For the text-containing cell, return its midpoint in [x, y] coordinate format. 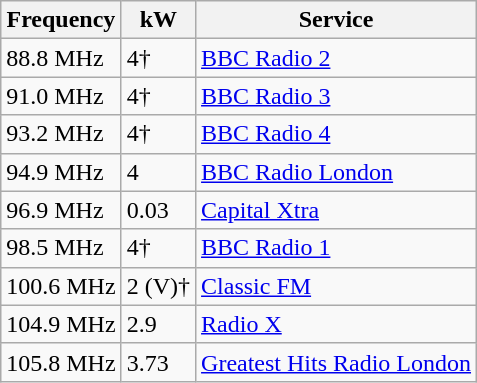
Capital Xtra [336, 210]
Radio X [336, 324]
kW [158, 20]
BBC Radio 2 [336, 58]
BBC Radio 4 [336, 134]
93.2 MHz [61, 134]
Classic FM [336, 286]
Frequency [61, 20]
100.6 MHz [61, 286]
BBC Radio 1 [336, 248]
BBC Radio 3 [336, 96]
2 (V)† [158, 286]
3.73 [158, 362]
Service [336, 20]
104.9 MHz [61, 324]
88.8 MHz [61, 58]
4 [158, 172]
BBC Radio London [336, 172]
0.03 [158, 210]
105.8 MHz [61, 362]
Greatest Hits Radio London [336, 362]
94.9 MHz [61, 172]
98.5 MHz [61, 248]
96.9 MHz [61, 210]
2.9 [158, 324]
91.0 MHz [61, 96]
